Scan for the cell matching the given text and deliver its [x, y] coordinate at center. 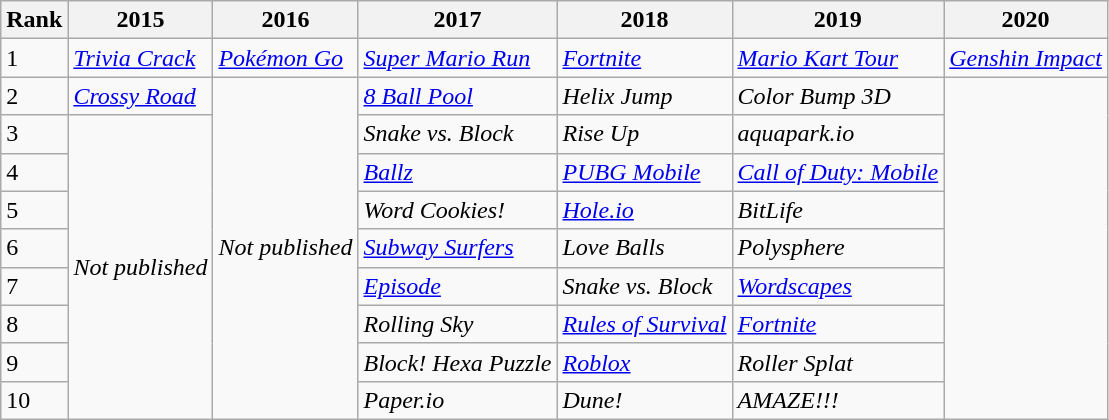
Rolling Sky [458, 324]
Color Bump 3D [838, 96]
PUBG Mobile [644, 172]
1 [34, 58]
Crossy Road [140, 96]
2019 [838, 20]
BitLife [838, 210]
Roblox [644, 362]
Helix Jump [644, 96]
aquapark.io [838, 134]
Roller Splat [838, 362]
5 [34, 210]
Episode [458, 286]
Rise Up [644, 134]
Pokémon Go [286, 58]
2018 [644, 20]
Polysphere [838, 248]
2016 [286, 20]
Rules of Survival [644, 324]
Paper.io [458, 400]
8 [34, 324]
Dune! [644, 400]
Ballz [458, 172]
Super Mario Run [458, 58]
Love Balls [644, 248]
2015 [140, 20]
Word Cookies! [458, 210]
Rank [34, 20]
10 [34, 400]
Hole.io [644, 210]
AMAZE!!! [838, 400]
8 Ball Pool [458, 96]
2017 [458, 20]
Call of Duty: Mobile [838, 172]
Trivia Crack [140, 58]
2 [34, 96]
2020 [1026, 20]
Mario Kart Tour [838, 58]
6 [34, 248]
9 [34, 362]
7 [34, 286]
Block! Hexa Puzzle [458, 362]
4 [34, 172]
Wordscapes [838, 286]
Subway Surfers [458, 248]
3 [34, 134]
Genshin Impact [1026, 58]
